Determine the [X, Y] coordinate at the center of the cell enclosing the given text.  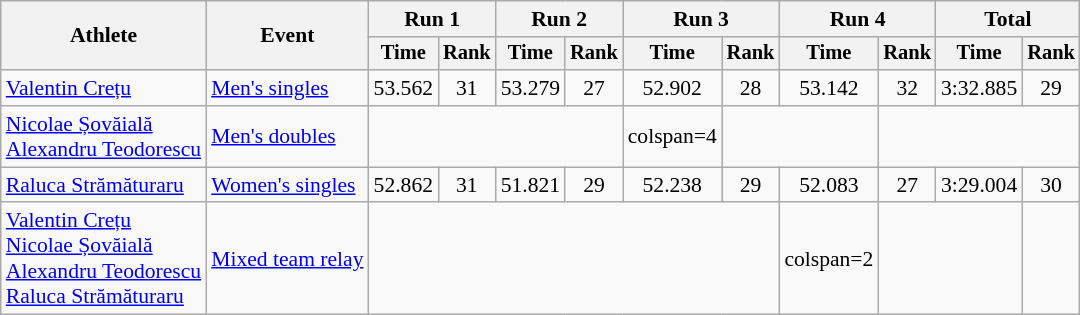
30 [1051, 185]
Mixed team relay [287, 259]
53.279 [530, 88]
32 [907, 88]
Event [287, 36]
Raluca Strămăturaru [104, 185]
Run 4 [858, 19]
colspan=4 [672, 136]
53.142 [828, 88]
3:32.885 [979, 88]
53.562 [404, 88]
52.238 [672, 185]
51.821 [530, 185]
Men's doubles [287, 136]
Run 2 [560, 19]
Athlete [104, 36]
Total [1008, 19]
Run 1 [432, 19]
Men's singles [287, 88]
Valentin Crețu [104, 88]
colspan=2 [828, 259]
52.902 [672, 88]
28 [751, 88]
3:29.004 [979, 185]
52.862 [404, 185]
Run 3 [702, 19]
Nicolae ȘovăialăAlexandru Teodorescu [104, 136]
Valentin CrețuNicolae ȘovăialăAlexandru TeodorescuRaluca Strămăturaru [104, 259]
Women's singles [287, 185]
52.083 [828, 185]
